Pinpoint the cell where the given text exists, returning its (x, y) midpoint coordinate. 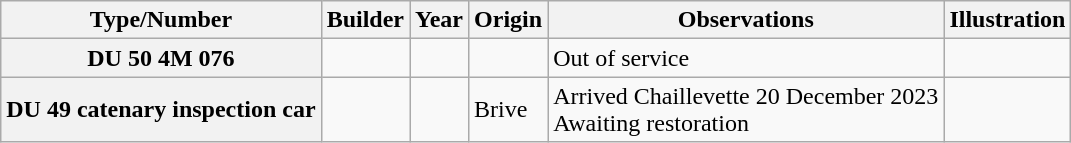
Type/Number (161, 20)
Illustration (1008, 20)
Arrived Chaillevette 20 December 2023Awaiting restoration (746, 110)
DU 50 4M 076 (161, 58)
Year (440, 20)
Out of service (746, 58)
DU 49 catenary inspection car (161, 110)
Builder (365, 20)
Observations (746, 20)
Brive (508, 110)
Origin (508, 20)
